Capture the cell that displays the provided text and extract its [x, y] central coordinate. 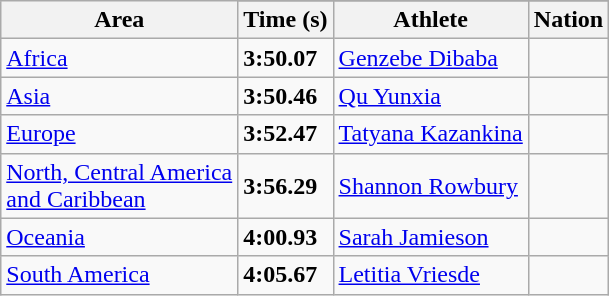
3:50.07 [286, 58]
Shannon Rowbury [430, 186]
4:00.93 [286, 237]
Time (s) [286, 20]
Area [120, 20]
Tatyana Kazankina [430, 134]
Genzebe Dibaba [430, 58]
Africa [120, 58]
3:52.47 [286, 134]
Asia [120, 96]
Letitia Vriesde [430, 275]
Qu Yunxia [430, 96]
4:05.67 [286, 275]
Nation [568, 20]
Sarah Jamieson [430, 237]
Athlete [430, 20]
Europe [120, 134]
North, Central America and Caribbean [120, 186]
South America [120, 275]
Oceania [120, 237]
3:56.29 [286, 186]
3:50.46 [286, 96]
